From the cell containing the given text, extract its center point as [x, y] coordinate. 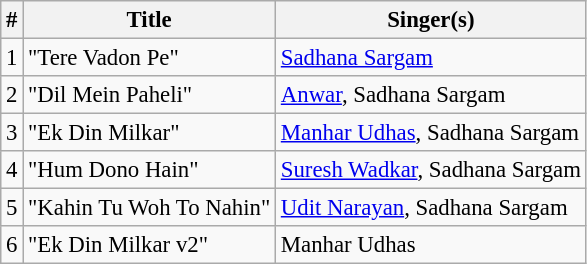
"Ek Din Milkar" [150, 133]
# [12, 20]
"Hum Dono Hain" [150, 170]
Suresh Wadkar, Sadhana Sargam [432, 170]
1 [12, 58]
Sadhana Sargam [432, 58]
6 [12, 245]
2 [12, 95]
4 [12, 170]
Anwar, Sadhana Sargam [432, 95]
Udit Narayan, Sadhana Sargam [432, 208]
"Kahin Tu Woh To Nahin" [150, 208]
3 [12, 133]
"Ek Din Milkar v2" [150, 245]
Manhar Udhas, Sadhana Sargam [432, 133]
Singer(s) [432, 20]
"Tere Vadon Pe" [150, 58]
"Dil Mein Paheli" [150, 95]
5 [12, 208]
Manhar Udhas [432, 245]
Title [150, 20]
